Provide the [X, Y] coordinate of the cell's center where the given text is located.  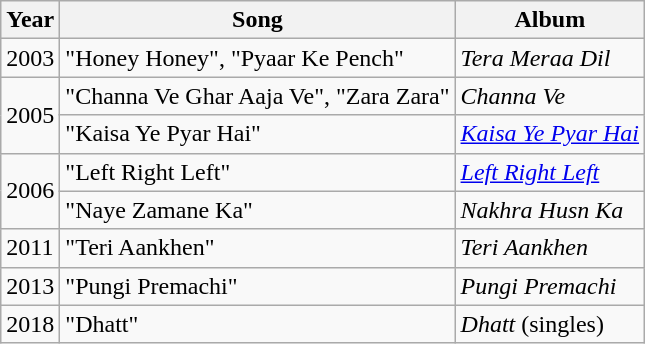
"Honey Honey", "Pyaar Ke Pench" [258, 58]
"Pungi Premachi" [258, 286]
2018 [30, 324]
2011 [30, 248]
Kaisa Ye Pyar Hai [550, 134]
"Kaisa Ye Pyar Hai" [258, 134]
Teri Aankhen [550, 248]
2003 [30, 58]
2006 [30, 191]
"Naye Zamane Ka" [258, 210]
2005 [30, 115]
Channa Ve [550, 96]
2013 [30, 286]
"Left Right Left" [258, 172]
Tera Meraa Dil [550, 58]
Pungi Premachi [550, 286]
Album [550, 20]
"Channa Ve Ghar Aaja Ve", "Zara Zara" [258, 96]
"Teri Aankhen" [258, 248]
Song [258, 20]
Nakhra Husn Ka [550, 210]
Dhatt (singles) [550, 324]
Left Right Left [550, 172]
Year [30, 20]
"Dhatt" [258, 324]
